For the text-containing cell, return its midpoint in (x, y) coordinate format. 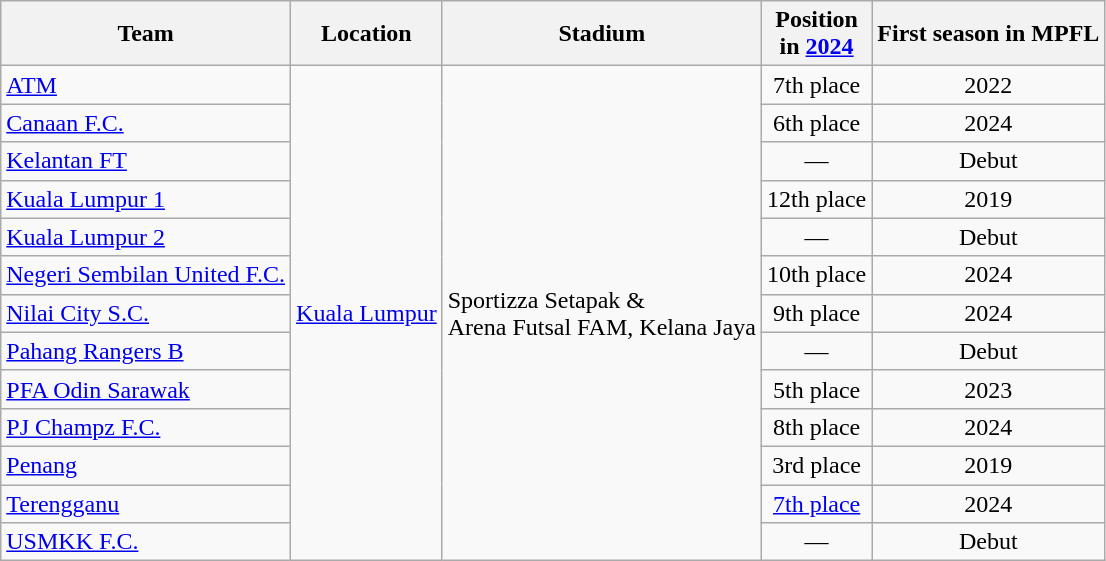
10th place (816, 275)
Sportizza Setapak & Arena Futsal FAM, Kelana Jaya (602, 314)
2022 (988, 85)
PFA Odin Sarawak (146, 389)
3rd place (816, 465)
Nilai City S.C. (146, 313)
Team (146, 34)
Kelantan FT (146, 161)
USMKK F.C. (146, 542)
Pahang Rangers B (146, 351)
Kuala Lumpur (367, 314)
12th place (816, 199)
Kuala Lumpur 1 (146, 199)
6th place (816, 123)
Location (367, 34)
8th place (816, 427)
9th place (816, 313)
2023 (988, 389)
First season in MPFL (988, 34)
Kuala Lumpur 2 (146, 237)
5th place (816, 389)
Canaan F.C. (146, 123)
Positionin 2024 (816, 34)
PJ Champz F.C. (146, 427)
Penang (146, 465)
Negeri Sembilan United F.C. (146, 275)
Stadium (602, 34)
ATM (146, 85)
Terengganu (146, 503)
